Find where the given text appears and provide that cell's center as (x, y) coordinate. 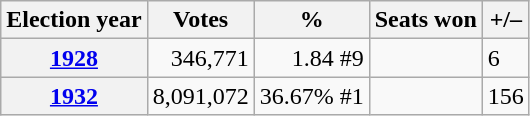
346,771 (200, 58)
1.84 #9 (312, 58)
% (312, 20)
Election year (74, 20)
1928 (74, 58)
+/– (506, 20)
6 (506, 58)
156 (506, 96)
8,091,072 (200, 96)
Votes (200, 20)
36.67% #1 (312, 96)
1932 (74, 96)
Seats won (426, 20)
